Output the (X, Y) coordinate of the center of the cell containing the given text.  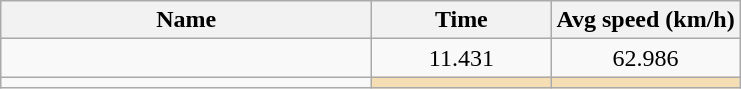
Time (462, 20)
Name (186, 20)
11.431 (462, 58)
62.986 (646, 58)
Avg speed (km/h) (646, 20)
